From the cell containing the given text, extract its center point as (X, Y) coordinate. 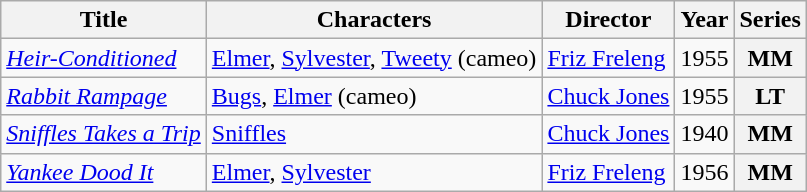
Sniffles (374, 134)
Series (770, 20)
Heir-Conditioned (104, 58)
Rabbit Rampage (104, 96)
Bugs, Elmer (cameo) (374, 96)
Sniffles Takes a Trip (104, 134)
Title (104, 20)
1956 (704, 172)
Characters (374, 20)
1940 (704, 134)
Elmer, Sylvester, Tweety (cameo) (374, 58)
Year (704, 20)
Elmer, Sylvester (374, 172)
Yankee Dood It (104, 172)
LT (770, 96)
Director (608, 20)
